For the text-containing cell, return its midpoint in (x, y) coordinate format. 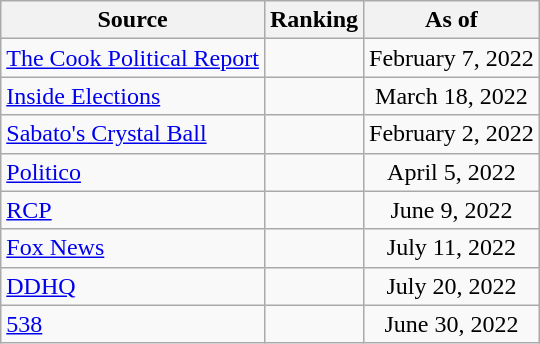
The Cook Political Report (133, 58)
February 2, 2022 (452, 134)
Source (133, 20)
As of (452, 20)
July 20, 2022 (452, 286)
RCP (133, 210)
July 11, 2022 (452, 248)
March 18, 2022 (452, 96)
June 30, 2022 (452, 324)
538 (133, 324)
June 9, 2022 (452, 210)
Politico (133, 172)
Ranking (314, 20)
Fox News (133, 248)
February 7, 2022 (452, 58)
Sabato's Crystal Ball (133, 134)
DDHQ (133, 286)
Inside Elections (133, 96)
April 5, 2022 (452, 172)
